Return the [X, Y] coordinate for the center point of the cell that contains the specified text.  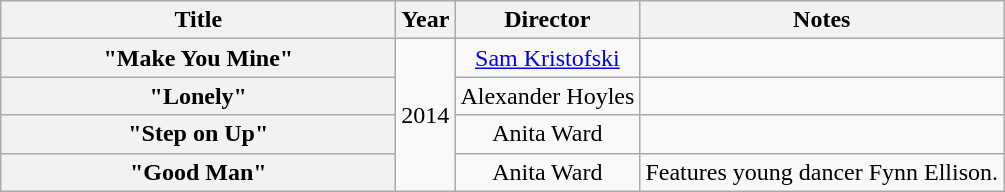
Director [548, 20]
"Good Man" [198, 172]
"Step on Up" [198, 134]
Year [426, 20]
Sam Kristofski [548, 58]
"Lonely" [198, 96]
Features young dancer Fynn Ellison. [822, 172]
"Make You Mine" [198, 58]
Notes [822, 20]
Alexander Hoyles [548, 96]
2014 [426, 115]
Title [198, 20]
